For the text-containing cell, return its midpoint in [x, y] coordinate format. 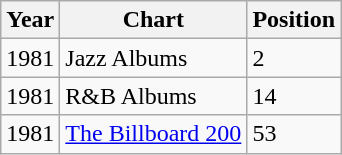
R&B Albums [154, 96]
Year [30, 20]
53 [294, 134]
14 [294, 96]
2 [294, 58]
Chart [154, 20]
The Billboard 200 [154, 134]
Jazz Albums [154, 58]
Position [294, 20]
